Detect which cell encompasses the target text, then output its (X, Y) center coordinate. 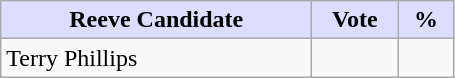
Reeve Candidate (156, 20)
% (426, 20)
Terry Phillips (156, 58)
Vote (355, 20)
